From the cell containing the given text, extract its center point as [X, Y] coordinate. 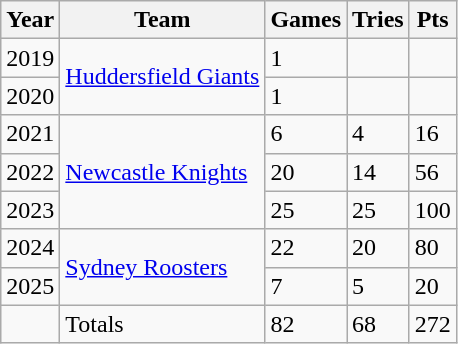
7 [306, 286]
5 [378, 286]
2025 [30, 286]
2020 [30, 96]
2023 [30, 210]
Pts [432, 20]
56 [432, 172]
Totals [162, 324]
14 [378, 172]
2019 [30, 58]
22 [306, 248]
6 [306, 134]
68 [378, 324]
Year [30, 20]
Newcastle Knights [162, 172]
4 [378, 134]
Tries [378, 20]
272 [432, 324]
Team [162, 20]
2024 [30, 248]
80 [432, 248]
2021 [30, 134]
100 [432, 210]
16 [432, 134]
Games [306, 20]
Sydney Roosters [162, 267]
82 [306, 324]
Huddersfield Giants [162, 77]
2022 [30, 172]
